Capture the cell that displays the provided text and extract its (X, Y) central coordinate. 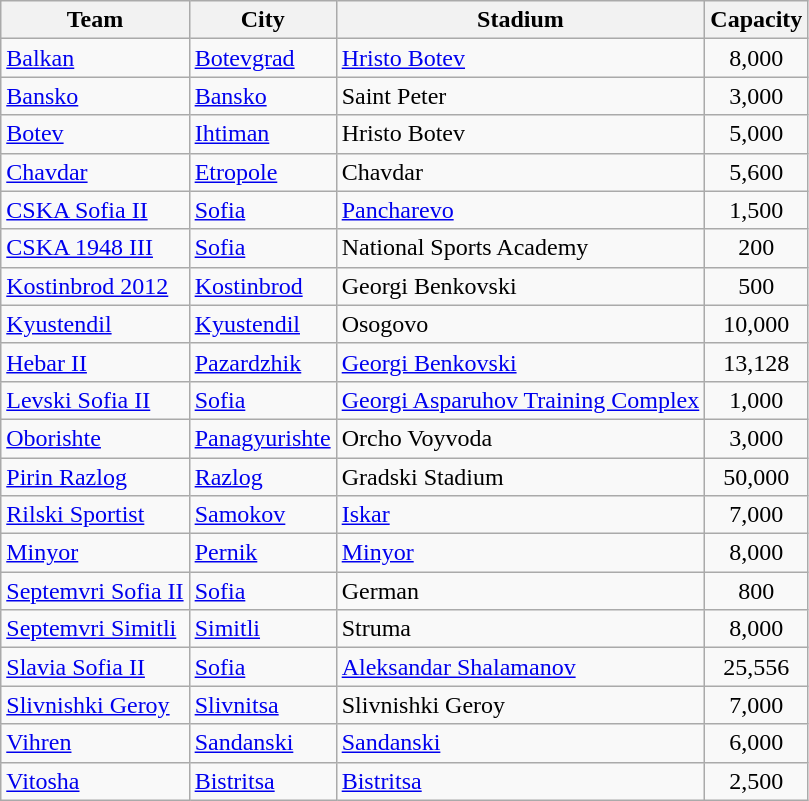
Botev (95, 134)
Slivnitsa (262, 705)
Simitli (262, 629)
6,000 (756, 743)
National Sports Academy (520, 248)
Orcho Voyvoda (520, 438)
Saint Peter (520, 96)
Pirin Razlog (95, 477)
CSKA 1948 III (95, 248)
Iskar (520, 515)
Balkan (95, 58)
Vihren (95, 743)
13,128 (756, 362)
5,600 (756, 172)
Razlog (262, 477)
5,000 (756, 134)
Pernik (262, 553)
Botevgrad (262, 58)
Ihtiman (262, 134)
Georgi Asparuhov Training Complex (520, 400)
Kostinbrod (262, 286)
Struma (520, 629)
Vitosha (95, 781)
Etropole (262, 172)
Kostinbrod 2012 (95, 286)
500 (756, 286)
Pancharevo (520, 210)
Stadium (520, 20)
800 (756, 591)
CSKA Sofia II (95, 210)
10,000 (756, 324)
25,556 (756, 667)
German (520, 591)
Osogovo (520, 324)
Slavia Sofia II (95, 667)
Panagyurishte (262, 438)
City (262, 20)
50,000 (756, 477)
Septemvri Simitli (95, 629)
Team (95, 20)
Oborishte (95, 438)
Aleksandar Shalamanov (520, 667)
Rilski Sportist (95, 515)
Septemvri Sofia II (95, 591)
Levski Sofia II (95, 400)
2,500 (756, 781)
Samokov (262, 515)
1,500 (756, 210)
200 (756, 248)
Gradski Stadium (520, 477)
Hebar II (95, 362)
Pazardzhik (262, 362)
1,000 (756, 400)
Capacity (756, 20)
